Return (X, Y) of the center of cell containing provided text 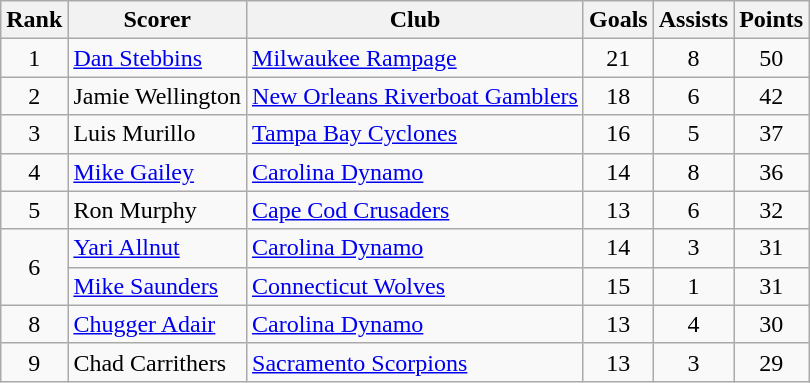
15 (618, 286)
9 (34, 362)
37 (772, 134)
32 (772, 210)
Luis Murillo (158, 134)
Chad Carrithers (158, 362)
Ron Murphy (158, 210)
Club (416, 20)
New Orleans Riverboat Gamblers (416, 96)
16 (618, 134)
Sacramento Scorpions (416, 362)
Yari Allnut (158, 248)
42 (772, 96)
Mike Gailey (158, 172)
21 (618, 58)
Rank (34, 20)
Mike Saunders (158, 286)
Connecticut Wolves (416, 286)
30 (772, 324)
Assists (693, 20)
2 (34, 96)
Cape Cod Crusaders (416, 210)
Dan Stebbins (158, 58)
18 (618, 96)
50 (772, 58)
29 (772, 362)
Scorer (158, 20)
Milwaukee Rampage (416, 58)
Chugger Adair (158, 324)
Goals (618, 20)
Tampa Bay Cyclones (416, 134)
36 (772, 172)
Points (772, 20)
Jamie Wellington (158, 96)
